Detect which cell encompasses the target text, then output its (X, Y) center coordinate. 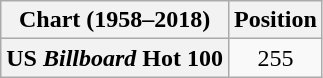
US Billboard Hot 100 (115, 58)
Chart (1958–2018) (115, 20)
Position (276, 20)
255 (276, 58)
